Identify which cell holds the provided text, then report its (X, Y) central coordinate. 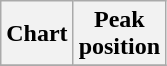
Chart (37, 34)
Peakposition (119, 34)
